Provide the [X, Y] coordinate of the cell's center where the given text is located.  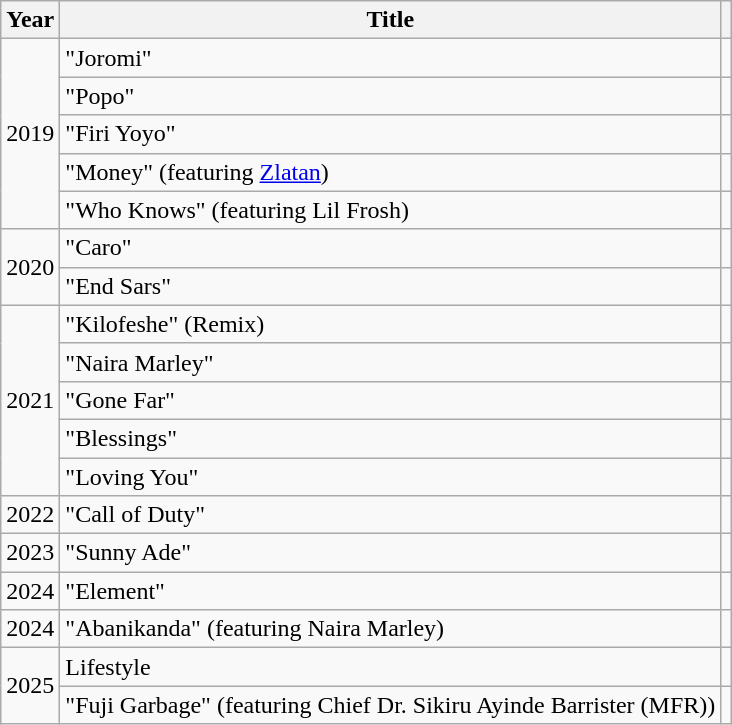
"Call of Duty" [390, 515]
"Sunny Ade" [390, 553]
"Fuji Garbage" (featuring Chief Dr. Sikiru Ayinde Barrister (MFR)) [390, 705]
"End Sars" [390, 286]
"Loving You" [390, 477]
"Naira Marley" [390, 362]
2025 [30, 686]
Lifestyle [390, 667]
2021 [30, 400]
"Firi Yoyo" [390, 134]
"Gone Far" [390, 400]
2020 [30, 267]
"Money" (featuring Zlatan) [390, 172]
Year [30, 20]
Title [390, 20]
"Joromi" [390, 58]
"Abanikanda" (featuring Naira Marley) [390, 629]
"Popo" [390, 96]
2023 [30, 553]
"Who Knows" (featuring Lil Frosh) [390, 210]
"Kilofeshe" (Remix) [390, 324]
"Element" [390, 591]
2019 [30, 134]
"Blessings" [390, 438]
"Caro" [390, 248]
2022 [30, 515]
